Scan for the cell matching the given text and deliver its (x, y) coordinate at center. 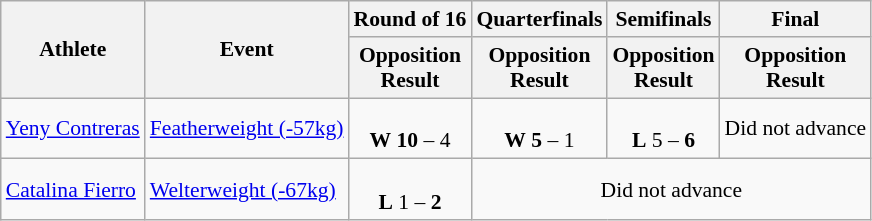
Round of 16 (410, 19)
L 5 – 6 (663, 128)
Event (247, 50)
W 5 – 1 (539, 128)
Semifinals (663, 19)
Welterweight (-67kg) (247, 190)
W 10 – 4 (410, 128)
L 1 – 2 (410, 190)
Yeny Contreras (73, 128)
Athlete (73, 50)
Catalina Fierro (73, 190)
Final (796, 19)
Quarterfinals (539, 19)
Featherweight (-57kg) (247, 128)
